Extract the [X, Y] coordinate from the center of the cell holding the provided text.  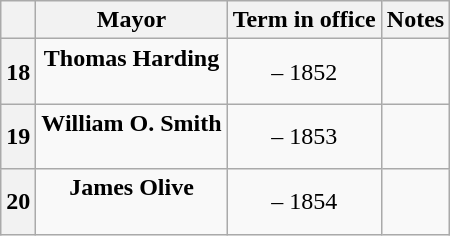
Mayor [132, 20]
Notes [415, 20]
James Olive [132, 202]
18 [18, 72]
Term in office [304, 20]
Thomas Harding [132, 72]
– 1854 [304, 202]
20 [18, 202]
– 1852 [304, 72]
– 1853 [304, 136]
William O. Smith [132, 136]
19 [18, 136]
